Search for the cell housing the specified text and yield its [X, Y] center coordinate. 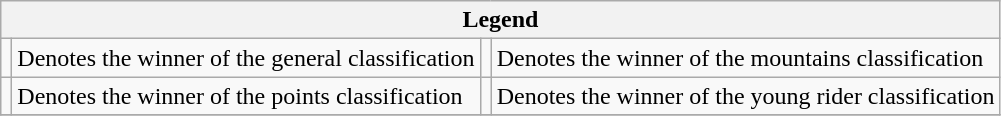
Denotes the winner of the young rider classification [746, 96]
Denotes the winner of the points classification [246, 96]
Denotes the winner of the mountains classification [746, 58]
Denotes the winner of the general classification [246, 58]
Legend [500, 20]
